From the cell containing the given text, extract its center point as (X, Y) coordinate. 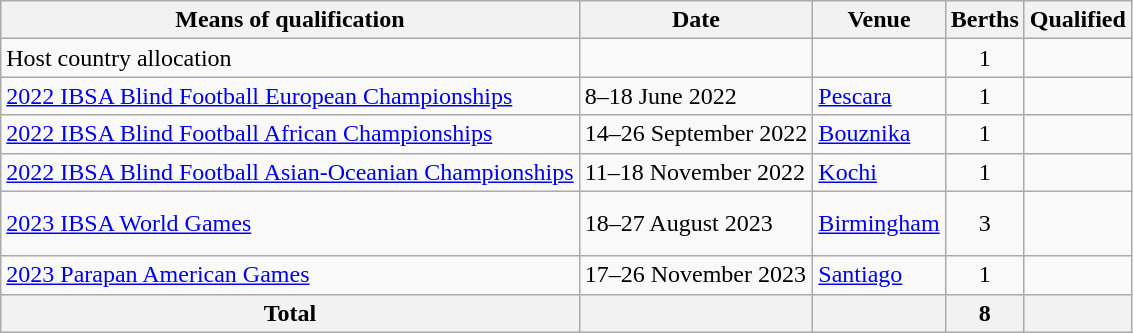
Venue (879, 20)
2022 IBSA Blind Football European Championships (290, 96)
2023 Parapan American Games (290, 275)
14–26 September 2022 (696, 134)
Kochi (879, 172)
8 (984, 313)
Host country allocation (290, 58)
11–18 November 2022 (696, 172)
Birmingham (879, 224)
Pescara (879, 96)
2023 IBSA World Games (290, 224)
2022 IBSA Blind Football Asian-Oceanian Championships (290, 172)
Means of qualification (290, 20)
Total (290, 313)
2022 IBSA Blind Football African Championships (290, 134)
Date (696, 20)
3 (984, 224)
8–18 June 2022 (696, 96)
17–26 November 2023 (696, 275)
Bouznika (879, 134)
Qualified (1078, 20)
18–27 August 2023 (696, 224)
Santiago (879, 275)
Berths (984, 20)
